Return the (x, y) coordinate for the center point of the cell that contains the specified text.  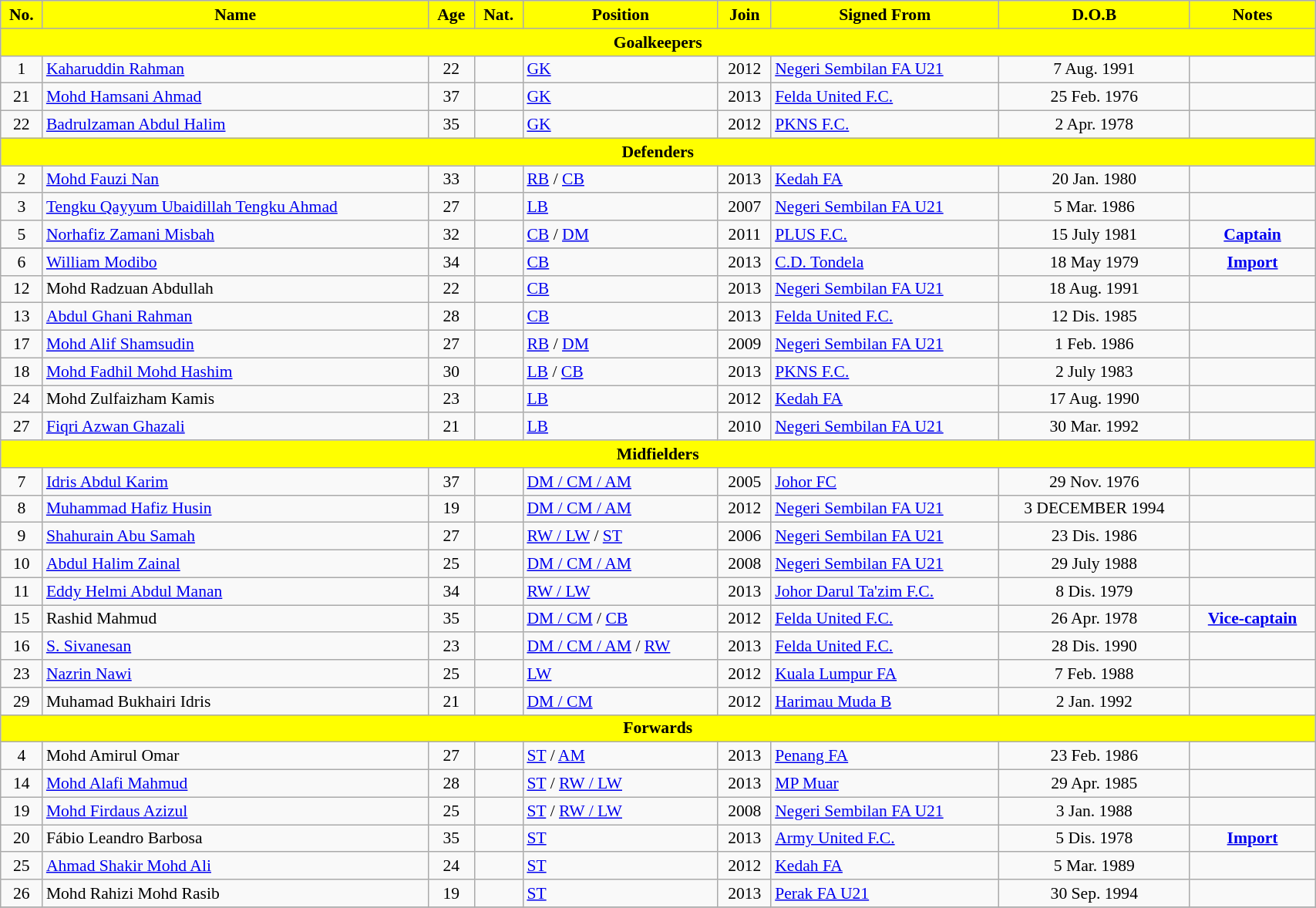
29 Nov. 1976 (1094, 482)
30 Mar. 1992 (1094, 427)
4 (22, 756)
Mohd Hamsani Ahmad (236, 97)
12 Dis. 1985 (1094, 317)
14 (22, 784)
MP Muar (885, 784)
15 July 1981 (1094, 234)
Mohd Firdaus Azizul (236, 811)
1 (22, 69)
Muhamad Bukhairi Idris (236, 701)
7 Aug. 1991 (1094, 69)
Mohd Rahizi Mohd Rasib (236, 893)
Idris Abdul Karim (236, 482)
Captain (1252, 234)
Mohd Amirul Omar (236, 756)
20 (22, 839)
5 Mar. 1989 (1094, 866)
7 Feb. 1988 (1094, 674)
26 Apr. 1978 (1094, 619)
Join (745, 15)
5 (22, 234)
Norhafiz Zamani Misbah (236, 234)
LW (620, 674)
17 Aug. 1990 (1094, 399)
Nat. (498, 15)
DM / CM (620, 701)
16 (22, 647)
20 Jan. 1980 (1094, 180)
23 Feb. 1986 (1094, 756)
3 (22, 207)
Midfielders (658, 454)
7 (22, 482)
Mohd Fauzi Nan (236, 180)
Tengku Qayyum Ubaidillah Tengku Ahmad (236, 207)
DM / CM / CB (620, 619)
26 (22, 893)
RB / CB (620, 180)
11 (22, 591)
Kuala Lumpur FA (885, 674)
2011 (745, 234)
29 Apr. 1985 (1094, 784)
C.D. Tondela (885, 262)
CB / DM (620, 234)
2005 (745, 482)
Nazrin Nawi (236, 674)
Fiqri Azwan Ghazali (236, 427)
Muhammad Hafiz Husin (236, 509)
D.O.B (1094, 15)
Shahurain Abu Samah (236, 536)
LB / CB (620, 372)
2 Apr. 1978 (1094, 125)
33 (452, 180)
Mohd Fadhil Mohd Hashim (236, 372)
13 (22, 317)
S. Sivanesan (236, 647)
28 Dis. 1990 (1094, 647)
32 (452, 234)
Defenders (658, 152)
ST / AM (620, 756)
8 (22, 509)
8 Dis. 1979 (1094, 591)
Johor FC (885, 482)
18 May 1979 (1094, 262)
Penang FA (885, 756)
Badrulzaman Abdul Halim (236, 125)
10 (22, 564)
2009 (745, 345)
29 (22, 701)
Perak FA U21 (885, 893)
3 Jan. 1988 (1094, 811)
RB / DM (620, 345)
18 Aug. 1991 (1094, 289)
12 (22, 289)
9 (22, 536)
Abdul Halim Zainal (236, 564)
Age (452, 15)
29 July 1988 (1094, 564)
Eddy Helmi Abdul Manan (236, 591)
Johor Darul Ta'zim F.C. (885, 591)
2 Jan. 1992 (1094, 701)
Mohd Alafi Mahmud (236, 784)
30 Sep. 1994 (1094, 893)
17 (22, 345)
18 (22, 372)
Notes (1252, 15)
Abdul Ghani Rahman (236, 317)
DM / CM / AM / RW (620, 647)
2007 (745, 207)
6 (22, 262)
5 Dis. 1978 (1094, 839)
Forwards (658, 728)
Harimau Muda B (885, 701)
William Modibo (236, 262)
Rashid Mahmud (236, 619)
Goalkeepers (658, 42)
RW / LW (620, 591)
Mohd Zulfaizham Kamis (236, 399)
PLUS F.C. (885, 234)
Fábio Leandro Barbosa (236, 839)
Kaharuddin Rahman (236, 69)
Position (620, 15)
Mohd Radzuan Abdullah (236, 289)
Name (236, 15)
15 (22, 619)
2 (22, 180)
Vice-captain (1252, 619)
Signed From (885, 15)
30 (452, 372)
23 Dis. 1986 (1094, 536)
3 DECEMBER 1994 (1094, 509)
2 July 1983 (1094, 372)
RW / LW / ST (620, 536)
2006 (745, 536)
Mohd Alif Shamsudin (236, 345)
5 Mar. 1986 (1094, 207)
2010 (745, 427)
Ahmad Shakir Mohd Ali (236, 866)
1 Feb. 1986 (1094, 345)
Army United F.C. (885, 839)
25 Feb. 1976 (1094, 97)
No. (22, 15)
